Detect which cell encompasses the target text, then output its [X, Y] center coordinate. 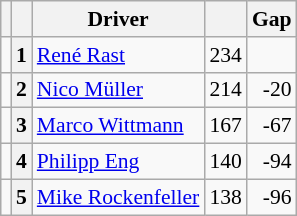
167 [226, 126]
2 [22, 90]
-94 [272, 162]
5 [22, 197]
René Rast [118, 55]
Gap [272, 19]
138 [226, 197]
-20 [272, 90]
234 [226, 55]
-67 [272, 126]
Mike Rockenfeller [118, 197]
140 [226, 162]
4 [22, 162]
3 [22, 126]
Philipp Eng [118, 162]
-96 [272, 197]
214 [226, 90]
1 [22, 55]
Nico Müller [118, 90]
Driver [118, 19]
Marco Wittmann [118, 126]
